Detect which cell encompasses the target text, then output its [x, y] center coordinate. 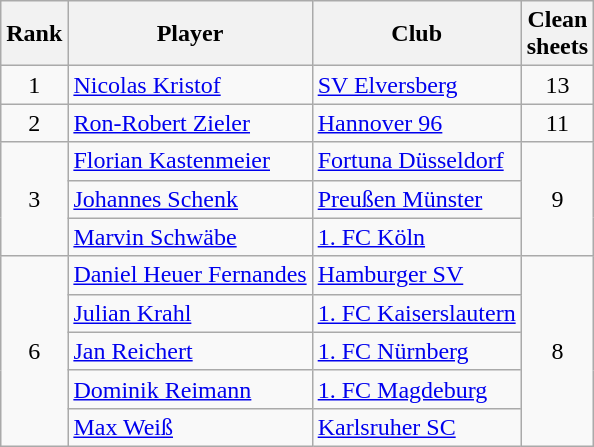
Dominik Reimann [190, 389]
13 [557, 85]
SV Elversberg [416, 85]
Jan Reichert [190, 351]
Johannes Schenk [190, 199]
Rank [34, 34]
Preußen Münster [416, 199]
Cleansheets [557, 34]
Karlsruher SC [416, 427]
Fortuna Düsseldorf [416, 161]
Hamburger SV [416, 275]
1 [34, 85]
Hannover 96 [416, 123]
Marvin Schwäbe [190, 237]
2 [34, 123]
11 [557, 123]
9 [557, 199]
1. FC Kaiserslautern [416, 313]
1. FC Magdeburg [416, 389]
3 [34, 199]
Nicolas Kristof [190, 85]
Julian Krahl [190, 313]
Ron-Robert Zieler [190, 123]
Florian Kastenmeier [190, 161]
Player [190, 34]
1. FC Nürnberg [416, 351]
1. FC Köln [416, 237]
Club [416, 34]
8 [557, 351]
6 [34, 351]
Max Weiß [190, 427]
Daniel Heuer Fernandes [190, 275]
